Find where the given text appears and provide that cell's center as (X, Y) coordinate. 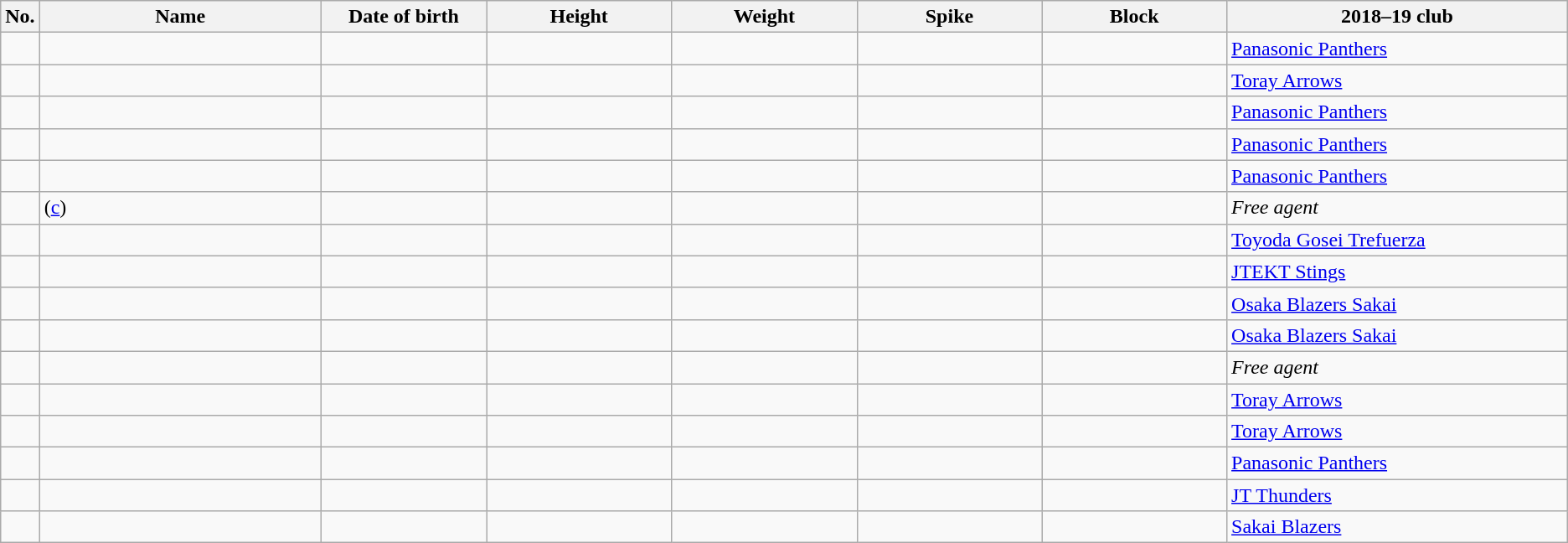
Date of birth (404, 17)
JTEKT Stings (1397, 271)
Weight (764, 17)
2018–19 club (1397, 17)
Toyoda Gosei Trefuerza (1397, 240)
Name (180, 17)
(c) (180, 208)
JT Thunders (1397, 495)
Block (1134, 17)
Sakai Blazers (1397, 527)
No. (20, 17)
Height (580, 17)
Spike (950, 17)
